For the text-containing cell, return its midpoint in [x, y] coordinate format. 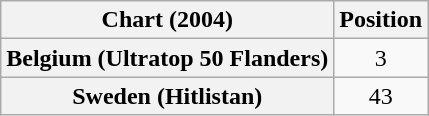
Position [381, 20]
Sweden (Hitlistan) [168, 96]
3 [381, 58]
43 [381, 96]
Belgium (Ultratop 50 Flanders) [168, 58]
Chart (2004) [168, 20]
